From the cell containing the given text, extract its center point as [x, y] coordinate. 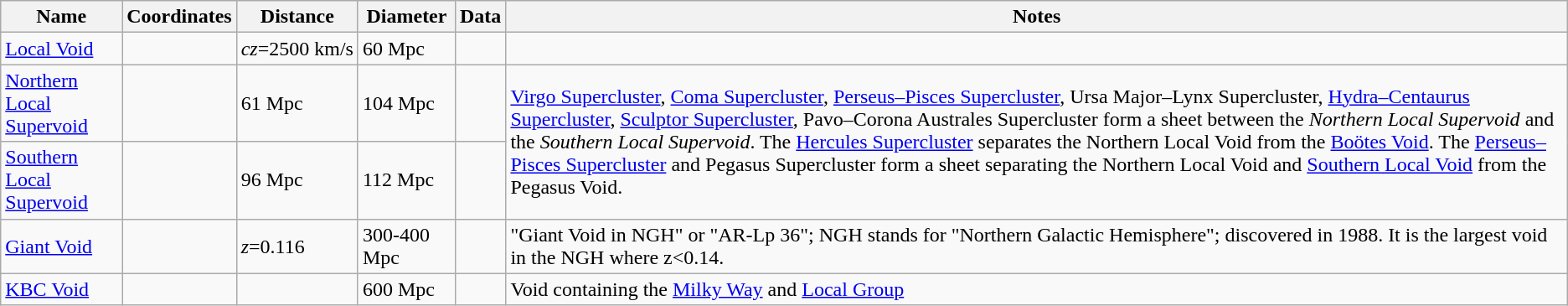
KBC Void [62, 289]
Distance [297, 17]
60 Mpc [406, 49]
Local Void [62, 49]
300-400 Mpc [406, 246]
Southern Local Supervoid [62, 180]
Giant Void [62, 246]
z=0.116 [297, 246]
112 Mpc [406, 180]
600 Mpc [406, 289]
Name [62, 17]
cz=2500 km/s [297, 49]
61 Mpc [297, 103]
Notes [1037, 17]
104 Mpc [406, 103]
Northern Local Supervoid [62, 103]
Data [480, 17]
"Giant Void in NGH" or "AR-Lp 36"; NGH stands for "Northern Galactic Hemisphere"; discovered in 1988. It is the largest void in the NGH where z<0.14. [1037, 246]
Void containing the Milky Way and Local Group [1037, 289]
Diameter [406, 17]
Coordinates [179, 17]
96 Mpc [297, 180]
